Search for the cell housing the specified text and yield its (X, Y) center coordinate. 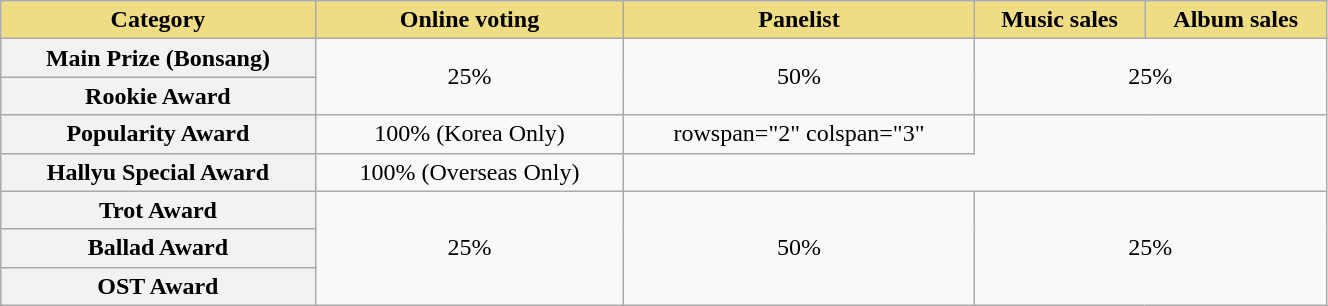
100% (Overseas Only) (470, 172)
rowspan="2" colspan="3" (799, 134)
Trot Award (158, 210)
Popularity Award (158, 134)
Hallyu Special Award (158, 172)
Ballad Award (158, 248)
OST Award (158, 286)
Rookie Award (158, 96)
Music sales (1060, 20)
Category (158, 20)
100% (Korea Only) (470, 134)
Panelist (799, 20)
Main Prize (Bonsang) (158, 58)
Online voting (470, 20)
Album sales (1236, 20)
